Find where the given text appears and provide that cell's center as [X, Y] coordinate. 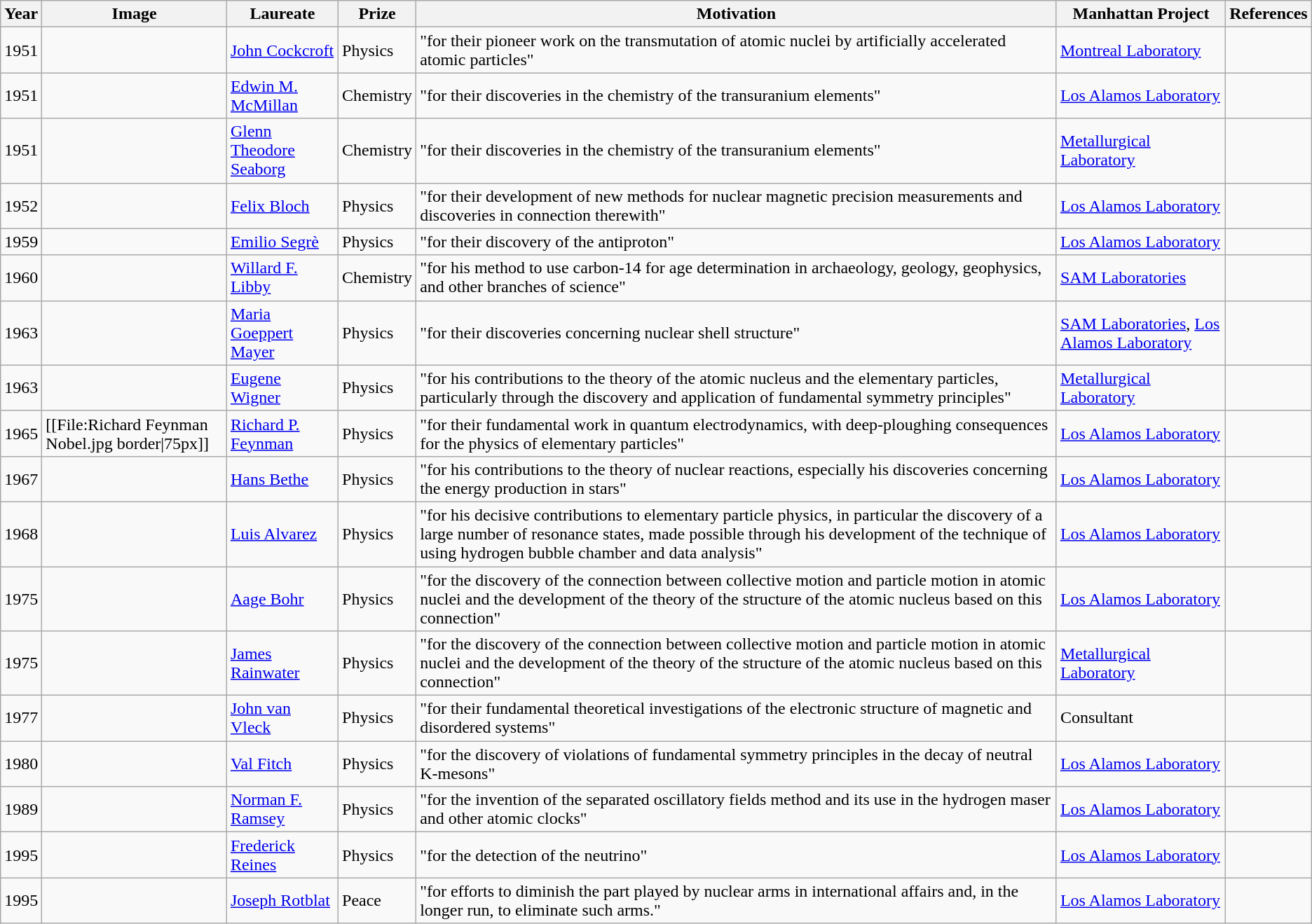
Year [21, 14]
Image [135, 14]
"for the discovery of violations of fundamental symmetry principles in the decay of neutral K-mesons" [737, 764]
1989 [21, 810]
Joseph Rotblat [282, 901]
SAM Laboratories [1141, 277]
Laureate [282, 14]
Frederick Reines [282, 855]
Montreal Laboratory [1141, 50]
Hans Bethe [282, 479]
1952 [21, 206]
Richard P. Feynman [282, 433]
Emilio Segrè [282, 242]
Val Fitch [282, 764]
"for their discoveries concerning nuclear shell structure" [737, 333]
References [1269, 14]
"for his contributions to the theory of nuclear reactions, especially his discoveries concerning the energy production in stars" [737, 479]
"for their pioneer work on the transmutation of atomic nuclei by artificially accelerated atomic particles" [737, 50]
James Rainwater [282, 663]
Manhattan Project [1141, 14]
[[File:Richard Feynman Nobel.jpg border|75px]] [135, 433]
Willard F. Libby [282, 277]
Eugene Wigner [282, 388]
Felix Bloch [282, 206]
1977 [21, 719]
1959 [21, 242]
Edwin M. McMillan [282, 95]
John Cockcroft [282, 50]
"for his method to use carbon-14 for age determination in archaeology, geology, geophysics, and other branches of science" [737, 277]
Maria Goeppert Mayer [282, 333]
1965 [21, 433]
Consultant [1141, 719]
SAM Laboratories, Los Alamos Laboratory [1141, 333]
1980 [21, 764]
Prize [377, 14]
1960 [21, 277]
Peace [377, 901]
Norman F. Ramsey [282, 810]
Motivation [737, 14]
John van Vleck [282, 719]
1968 [21, 534]
"for their fundamental theoretical investigations of the electronic structure of magnetic and disordered systems" [737, 719]
Aage Bohr [282, 598]
"for their fundamental work in quantum electrodynamics, with deep-ploughing consequences for the physics of elementary particles" [737, 433]
"for the detection of the neutrino" [737, 855]
"for their discovery of the antiproton" [737, 242]
"for efforts to diminish the part played by nuclear arms in international affairs and, in the longer run, to eliminate such arms." [737, 901]
Glenn Theodore Seaborg [282, 151]
Luis Alvarez [282, 534]
"for the invention of the separated oscillatory fields method and its use in the hydrogen maser and other atomic clocks" [737, 810]
1967 [21, 479]
"for their development of new methods for nuclear magnetic precision measurements and discoveries in connection therewith" [737, 206]
